Return the [X, Y] coordinate for the center point of the cell that contains the specified text.  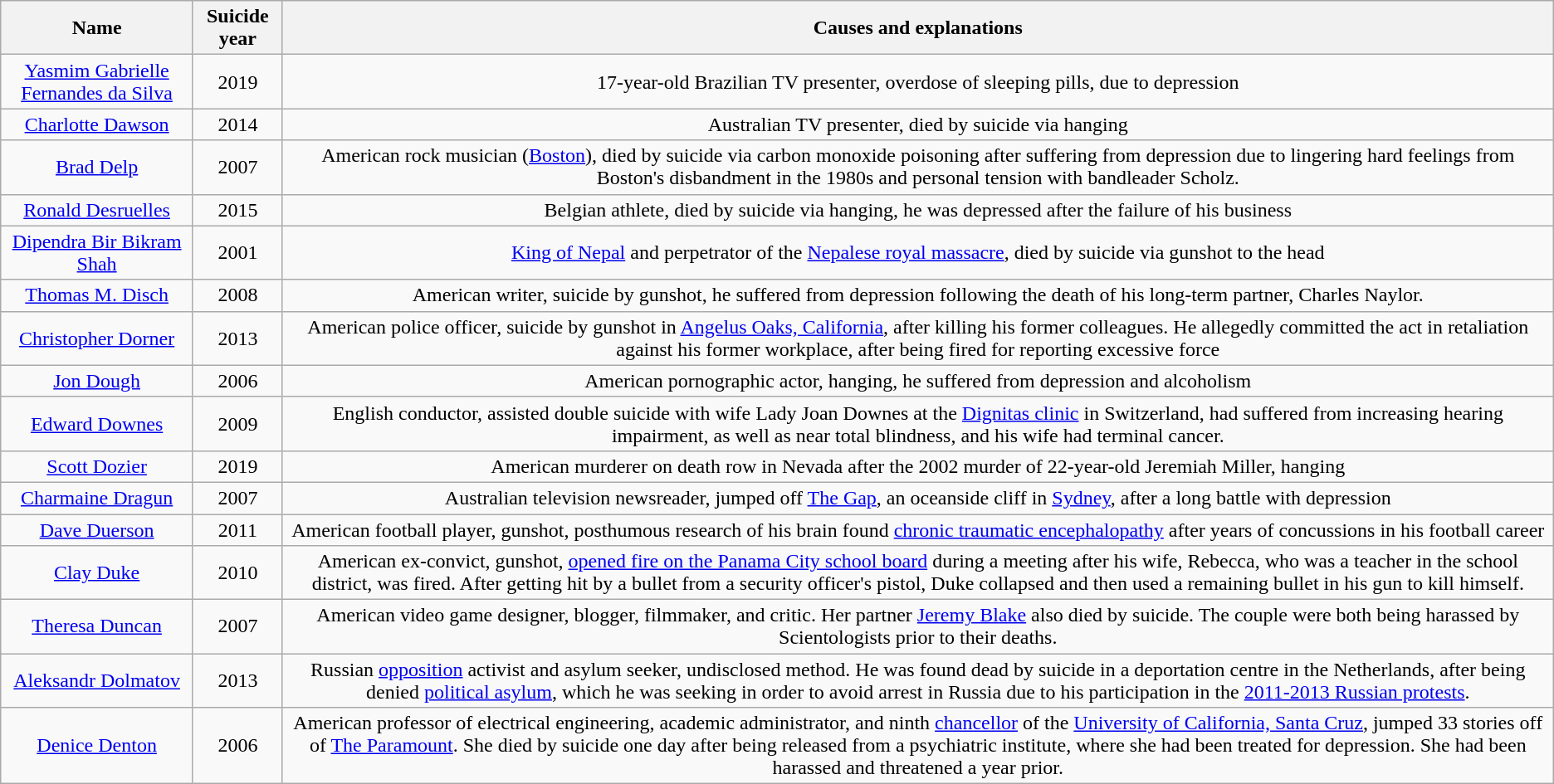
Dave Duerson [97, 530]
2011 [237, 530]
17-year-old Brazilian TV presenter, overdose of sleeping pills, due to depression [918, 81]
Yasmim Gabrielle Fernandes da Silva [97, 81]
Charlotte Dawson [97, 124]
Name [97, 28]
Dipendra Bir Bikram Shah [97, 252]
Clay Duke [97, 572]
Suicide year [237, 28]
American murderer on death row in Nevada after the 2002 murder of 22-year-old Jeremiah Miller, hanging [918, 466]
Australian television newsreader, jumped off The Gap, an oceanside cliff in Sydney, after a long battle with depression [918, 498]
Thomas M. Disch [97, 295]
2001 [237, 252]
Australian TV presenter, died by suicide via hanging [918, 124]
King of Nepal and perpetrator of the Nepalese royal massacre, died by suicide via gunshot to the head [918, 252]
2014 [237, 124]
Belgian athlete, died by suicide via hanging, he was depressed after the failure of his business [918, 210]
Theresa Duncan [97, 627]
Denice Denton [97, 746]
2015 [237, 210]
2010 [237, 572]
Ronald Desruelles [97, 210]
Causes and explanations [918, 28]
Brad Delp [97, 168]
Edward Downes [97, 423]
American writer, suicide by gunshot, he suffered from depression following the death of his long-term partner, Charles Naylor. [918, 295]
2008 [237, 295]
Jon Dough [97, 381]
American pornographic actor, hanging, he suffered from depression and alcoholism [918, 381]
Aleksandr Dolmatov [97, 680]
Scott Dozier [97, 466]
Charmaine Dragun [97, 498]
2009 [237, 423]
Christopher Dorner [97, 338]
